Pinpoint the cell where the given text exists, returning its (X, Y) midpoint coordinate. 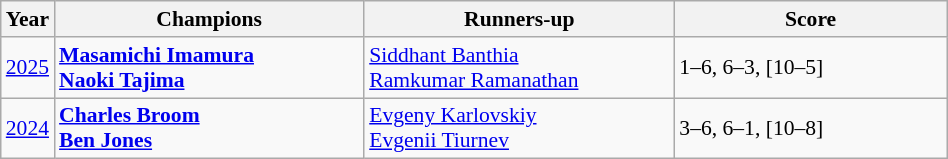
2025 (28, 68)
Runners-up (519, 19)
Charles Broom Ben Jones (209, 128)
1–6, 6–3, [10–5] (810, 68)
Champions (209, 19)
Siddhant Banthia Ramkumar Ramanathan (519, 68)
Score (810, 19)
3–6, 6–1, [10–8] (810, 128)
Evgeny Karlovskiy Evgenii Tiurnev (519, 128)
Year (28, 19)
Masamichi Imamura Naoki Tajima (209, 68)
2024 (28, 128)
